Provide the (X, Y) coordinate of the cell's center where the given text is located.  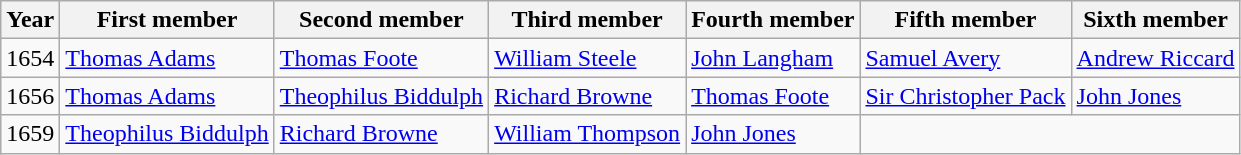
William Steele (588, 58)
1654 (30, 58)
Second member (381, 20)
Year (30, 20)
Sir Christopher Pack (966, 96)
Andrew Riccard (1156, 58)
Fourth member (773, 20)
William Thompson (588, 134)
John Langham (773, 58)
Samuel Avery (966, 58)
1659 (30, 134)
First member (167, 20)
1656 (30, 96)
Third member (588, 20)
Fifth member (966, 20)
Sixth member (1156, 20)
